Output the [x, y] coordinate of the center of the cell containing the given text.  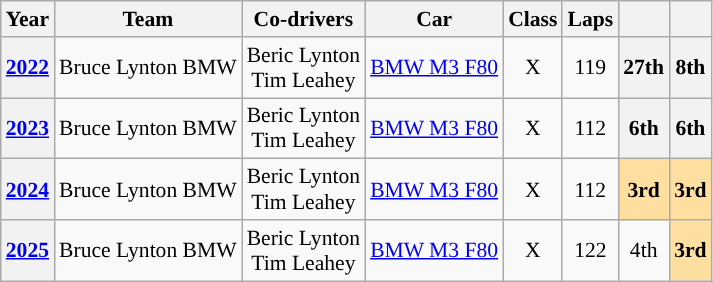
Team [148, 19]
27th [644, 68]
Year [28, 19]
2022 [28, 68]
4th [644, 250]
122 [590, 250]
Laps [590, 19]
119 [590, 68]
8th [690, 68]
Co-drivers [304, 19]
2023 [28, 128]
Class [532, 19]
2025 [28, 250]
2024 [28, 190]
Car [434, 19]
